Output the [x, y] coordinate of the center of the cell containing the given text.  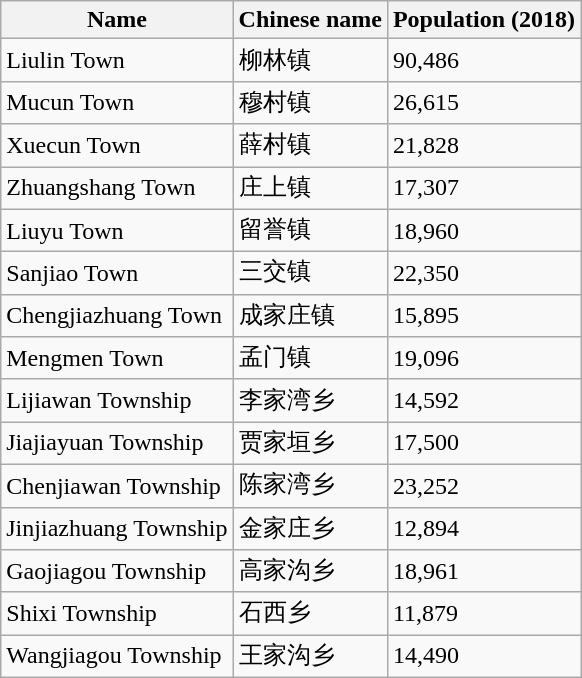
Mucun Town [117, 102]
90,486 [484, 60]
成家庄镇 [310, 316]
石西乡 [310, 614]
薛村镇 [310, 146]
庄上镇 [310, 188]
22,350 [484, 274]
留誉镇 [310, 230]
Population (2018) [484, 20]
Mengmen Town [117, 358]
Wangjiagou Township [117, 656]
Chenjiawan Township [117, 486]
孟门镇 [310, 358]
王家沟乡 [310, 656]
18,960 [484, 230]
Lijiawan Township [117, 400]
贾家垣乡 [310, 444]
26,615 [484, 102]
Name [117, 20]
Liulin Town [117, 60]
18,961 [484, 572]
Xuecun Town [117, 146]
李家湾乡 [310, 400]
金家庄乡 [310, 528]
11,879 [484, 614]
12,894 [484, 528]
Chengjiazhuang Town [117, 316]
15,895 [484, 316]
Jinjiazhuang Township [117, 528]
陈家湾乡 [310, 486]
23,252 [484, 486]
Liuyu Town [117, 230]
穆村镇 [310, 102]
高家沟乡 [310, 572]
17,500 [484, 444]
柳林镇 [310, 60]
Gaojiagou Township [117, 572]
Jiajiayuan Township [117, 444]
Chinese name [310, 20]
14,490 [484, 656]
三交镇 [310, 274]
Zhuangshang Town [117, 188]
Shixi Township [117, 614]
17,307 [484, 188]
19,096 [484, 358]
Sanjiao Town [117, 274]
14,592 [484, 400]
21,828 [484, 146]
